Find where the given text appears and provide that cell's center as (x, y) coordinate. 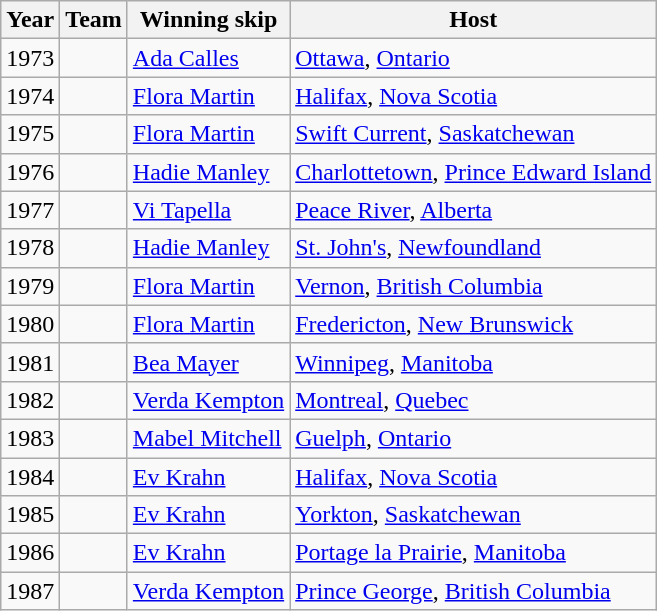
1986 (30, 553)
1982 (30, 400)
1976 (30, 172)
Host (474, 20)
1975 (30, 134)
1979 (30, 286)
1973 (30, 58)
Portage la Prairie, Manitoba (474, 553)
Vi Tapella (208, 210)
1984 (30, 477)
Fredericton, New Brunswick (474, 324)
Peace River, Alberta (474, 210)
Guelph, Ontario (474, 438)
Swift Current, Saskatchewan (474, 134)
Winnipeg, Manitoba (474, 362)
Mabel Mitchell (208, 438)
Bea Mayer (208, 362)
1983 (30, 438)
1974 (30, 96)
Ottawa, Ontario (474, 58)
1981 (30, 362)
Team (94, 20)
Charlottetown, Prince Edward Island (474, 172)
Prince George, British Columbia (474, 591)
Winning skip (208, 20)
Ada Calles (208, 58)
Yorkton, Saskatchewan (474, 515)
Year (30, 20)
1980 (30, 324)
1978 (30, 248)
1985 (30, 515)
1977 (30, 210)
Vernon, British Columbia (474, 286)
St. John's, Newfoundland (474, 248)
1987 (30, 591)
Montreal, Quebec (474, 400)
